Capture the cell that displays the provided text and extract its (x, y) central coordinate. 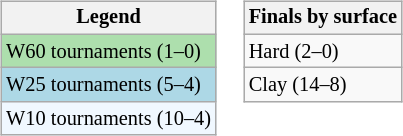
Legend (108, 18)
Hard (2–0) (323, 51)
W10 tournaments (10–4) (108, 119)
Finals by surface (323, 18)
Clay (14–8) (323, 85)
W25 tournaments (5–4) (108, 85)
W60 tournaments (1–0) (108, 51)
